Return [x, y] of the center of cell containing provided text 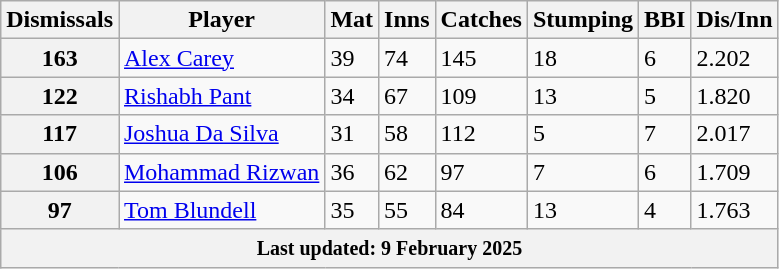
55 [407, 210]
2.017 [734, 134]
34 [352, 96]
62 [407, 172]
BBI [665, 20]
Stumping [582, 20]
Inns [407, 20]
112 [481, 134]
Last updated: 9 February 2025 [390, 248]
74 [407, 58]
Joshua Da Silva [221, 134]
145 [481, 58]
Catches [481, 20]
18 [582, 58]
1.709 [734, 172]
Dis/Inn [734, 20]
Alex Carey [221, 58]
Mat [352, 20]
67 [407, 96]
4 [665, 210]
39 [352, 58]
31 [352, 134]
2.202 [734, 58]
Tom Blundell [221, 210]
1.820 [734, 96]
58 [407, 134]
Mohammad Rizwan [221, 172]
Dismissals [60, 20]
84 [481, 210]
109 [481, 96]
122 [60, 96]
106 [60, 172]
Player [221, 20]
Rishabh Pant [221, 96]
35 [352, 210]
117 [60, 134]
1.763 [734, 210]
36 [352, 172]
163 [60, 58]
